Scan for the cell matching the given text and deliver its (x, y) coordinate at center. 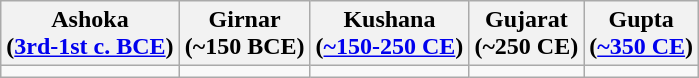
Girnar(~150 BCE) (244, 34)
Gujarat(~250 CE) (526, 34)
Kushana(~150-250 CE) (390, 34)
Gupta(~350 CE) (642, 34)
Ashoka(3rd-1st c. BCE) (90, 34)
